Capture the cell that displays the provided text and extract its (x, y) central coordinate. 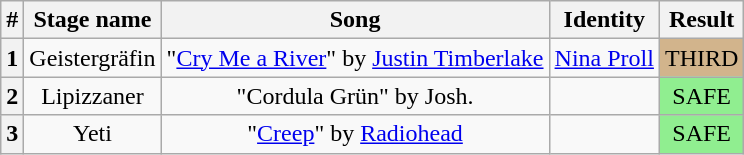
Stage name (92, 20)
2 (12, 96)
Result (701, 20)
THIRD (701, 58)
1 (12, 58)
Lipizzaner (92, 96)
Identity (604, 20)
3 (12, 134)
Yeti (92, 134)
Song (355, 20)
"Cry Me a River" by Justin Timberlake (355, 58)
Nina Proll (604, 58)
"Cordula Grün" by Josh. (355, 96)
"Creep" by Radiohead (355, 134)
Geistergräfin (92, 58)
# (12, 20)
